Provide the (x, y) coordinate of the cell's center where the given text is located.  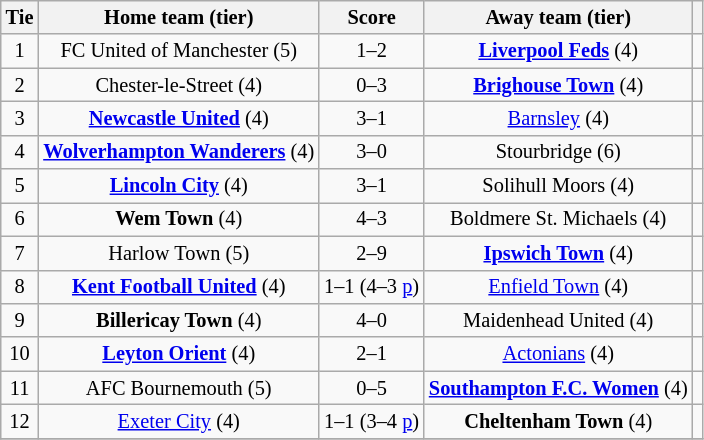
Stourbridge (6) (558, 152)
Kent Football United (4) (178, 287)
1 (20, 51)
Score (372, 17)
8 (20, 287)
Boldmere St. Michaels (4) (558, 219)
Harlow Town (5) (178, 253)
Liverpool Feds (4) (558, 51)
4–0 (372, 320)
12 (20, 421)
Chester-le-Street (4) (178, 85)
3 (20, 118)
Southampton F.C. Women (4) (558, 388)
Exeter City (4) (178, 421)
4 (20, 152)
Enfield Town (4) (558, 287)
0–5 (372, 388)
2 (20, 85)
1–1 (4–3 p) (372, 287)
Wem Town (4) (178, 219)
Billericay Town (4) (178, 320)
7 (20, 253)
AFC Bournemouth (5) (178, 388)
11 (20, 388)
Home team (tier) (178, 17)
Wolverhampton Wanderers (4) (178, 152)
Solihull Moors (4) (558, 186)
Cheltenham Town (4) (558, 421)
0–3 (372, 85)
Ipswich Town (4) (558, 253)
1–2 (372, 51)
6 (20, 219)
Newcastle United (4) (178, 118)
5 (20, 186)
FC United of Manchester (5) (178, 51)
2–1 (372, 354)
4–3 (372, 219)
Tie (20, 17)
10 (20, 354)
Brighouse Town (4) (558, 85)
Maidenhead United (4) (558, 320)
9 (20, 320)
Actonians (4) (558, 354)
Lincoln City (4) (178, 186)
3–0 (372, 152)
2–9 (372, 253)
Away team (tier) (558, 17)
Barnsley (4) (558, 118)
Leyton Orient (4) (178, 354)
1–1 (3–4 p) (372, 421)
